Identify which cell holds the provided text, then report its (X, Y) central coordinate. 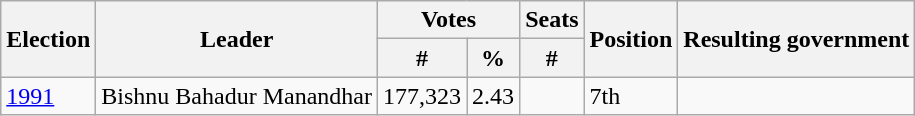
1991 (48, 96)
% (494, 58)
Bishnu Bahadur Manandhar (237, 96)
2.43 (494, 96)
Election (48, 39)
Leader (237, 39)
Resulting government (796, 39)
Votes (448, 20)
Seats (552, 20)
7th (631, 96)
177,323 (422, 96)
Position (631, 39)
